Determine the [X, Y] coordinate at the center of the cell enclosing the given text.  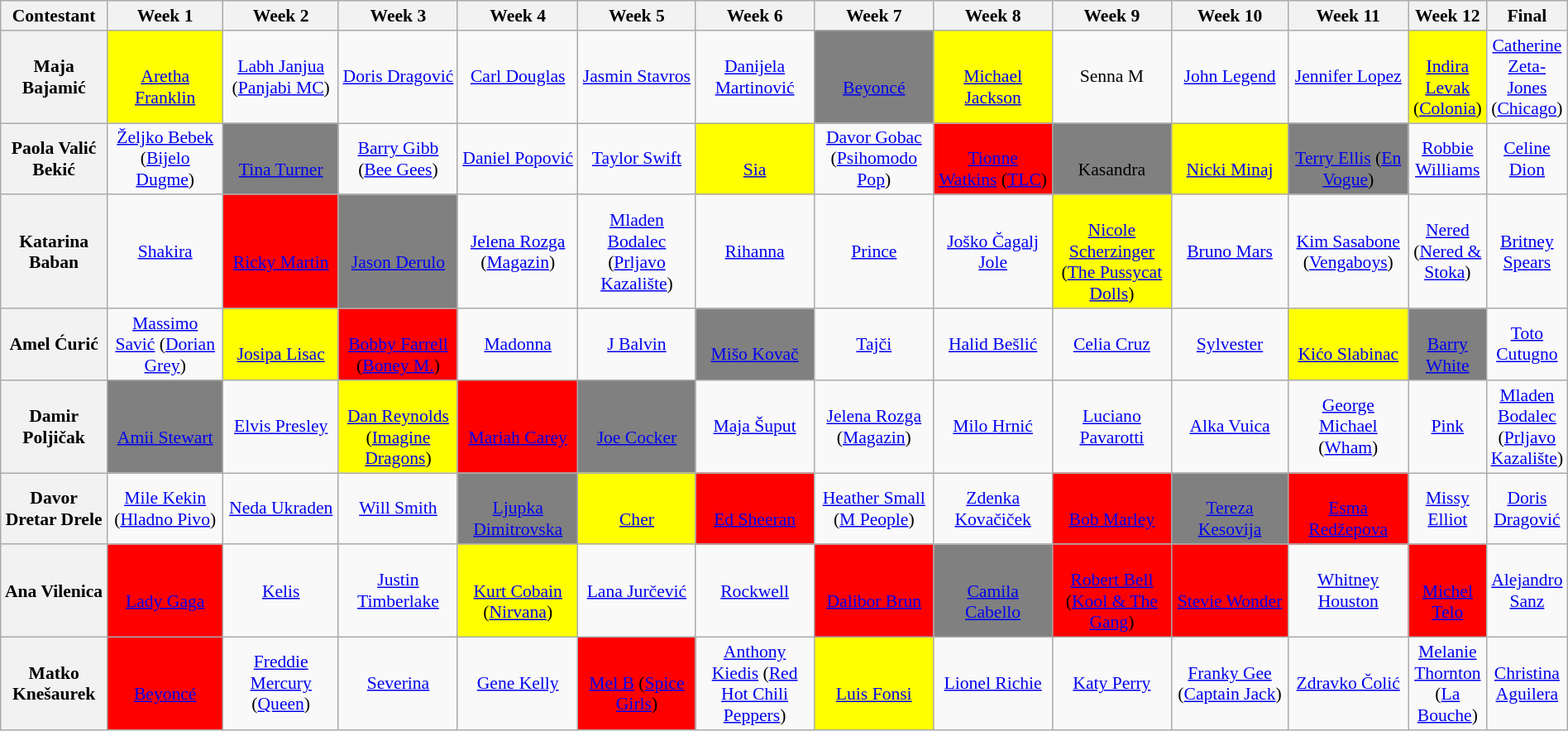
Justin Timberlake [398, 591]
Toto Cutugno [1527, 344]
Ljupka Dimitrovska [518, 509]
Jason Derulo [398, 252]
Michael Jackson [992, 77]
Elvis Presley [281, 427]
Danijela Martinović [754, 77]
Alejandro Sanz [1527, 591]
Daniel Popović [518, 159]
Britney Spears [1527, 252]
John Legend [1231, 77]
Kićo Slabinac [1348, 344]
Michel Telo [1447, 591]
Halid Bešlić [992, 344]
Cher [637, 509]
Mišo Kovač [754, 344]
Dan Reynolds (Imagine Dragons) [398, 427]
Will Smith [398, 509]
Jennifer Lopez [1348, 77]
Celia Cruz [1111, 344]
Anthony Kiedis (Red Hot Chili Peppers) [754, 684]
Bob Marley [1111, 509]
Franky Gee (Captain Jack) [1231, 684]
Davor Gobac (Psihomodo Pop) [873, 159]
Heather Small (M People) [873, 509]
Week 2 [281, 16]
Katy Perry [1111, 684]
Missy Elliot [1447, 509]
Week 9 [1111, 16]
Maja Bajamić [55, 77]
Milo Hrnić [992, 427]
Bruno Mars [1231, 252]
Nered (Nered & Stoka) [1447, 252]
Week 3 [398, 16]
Neda Ukraden [281, 509]
Pink [1447, 427]
Katarina Baban [55, 252]
Tereza Kesovija [1231, 509]
Lana Jurčević [637, 591]
Zdravko Čolić [1348, 684]
Luciano Pavarotti [1111, 427]
Week 7 [873, 16]
Week 6 [754, 16]
Joe Cocker [637, 427]
Ricky Martin [281, 252]
Robert Bell (Kool & The Gang) [1111, 591]
Taylor Swift [637, 159]
Whitney Houston [1348, 591]
Lionel Richie [992, 684]
Mile Kekin (Hladno Pivo) [165, 509]
Carl Douglas [518, 77]
Massimo Savić (Dorian Grey) [165, 344]
Kim Sasabone (Vengaboys) [1348, 252]
Maja Šuput [754, 427]
Amel Ćurić [55, 344]
Dalibor Brun [873, 591]
Contestant [55, 16]
Gene Kelly [518, 684]
Week 5 [637, 16]
Robbie Williams [1447, 159]
Madonna [518, 344]
Matko Knešaurek [55, 684]
Josipa Lisac [281, 344]
Mel B (Spice Girls) [637, 684]
Celine Dion [1527, 159]
Prince [873, 252]
Bobby Farrell (Boney M.) [398, 344]
Tina Turner [281, 159]
Ana Vilenica [55, 591]
Nicki Minaj [1231, 159]
Paola Valić Bekić [55, 159]
Week 11 [1348, 16]
George Michael (Wham) [1348, 427]
Mariah Carey [518, 427]
Week 4 [518, 16]
Freddie Mercury (Queen) [281, 684]
Ed Sheeran [754, 509]
Joško Čagalj Jole [992, 252]
Davor Dretar Drele [55, 509]
Camila Cabello [992, 591]
Zdenka Kovačiček [992, 509]
Kelis [281, 591]
Senna M [1111, 77]
Barry Gibb (Bee Gees) [398, 159]
Esma Redžepova [1348, 509]
Week 10 [1231, 16]
Week 12 [1447, 16]
Week 1 [165, 16]
Terry Ellis (En Vogue) [1348, 159]
Severina [398, 684]
Aretha Franklin [165, 77]
Tionne Watkins (TLC) [992, 159]
Shakira [165, 252]
Lady Gaga [165, 591]
Melanie Thornton (La Bouche) [1447, 684]
Christina Aguilera [1527, 684]
Jasmin Stavros [637, 77]
Amii Stewart [165, 427]
Week 8 [992, 16]
Luis Fonsi [873, 684]
Sylvester [1231, 344]
Kurt Cobain (Nirvana) [518, 591]
Nicole Scherzinger (The Pussycat Dolls) [1111, 252]
Stevie Wonder [1231, 591]
Final [1527, 16]
Rihanna [754, 252]
Sia [754, 159]
Rockwell [754, 591]
J Balvin [637, 344]
Kasandra [1111, 159]
Catherine Zeta-Jones (Chicago) [1527, 77]
Barry White [1447, 344]
Tajči [873, 344]
Damir Poljičak [55, 427]
Labh Janjua (Panjabi MC) [281, 77]
Indira Levak (Colonia) [1447, 77]
Alka Vuica [1231, 427]
Željko Bebek (Bijelo Dugme) [165, 159]
